Scan for the cell matching the given text and deliver its [X, Y] coordinate at center. 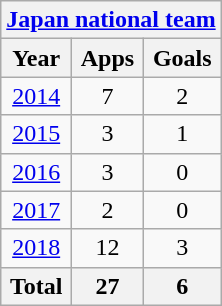
Goals [182, 58]
Apps [108, 58]
2018 [36, 248]
6 [182, 286]
7 [108, 96]
2017 [36, 210]
1 [182, 134]
27 [108, 286]
2014 [36, 96]
2015 [36, 134]
Total [36, 286]
12 [108, 248]
Year [36, 58]
2016 [36, 172]
Japan national team [111, 20]
